From the cell containing the given text, extract its center point as (x, y) coordinate. 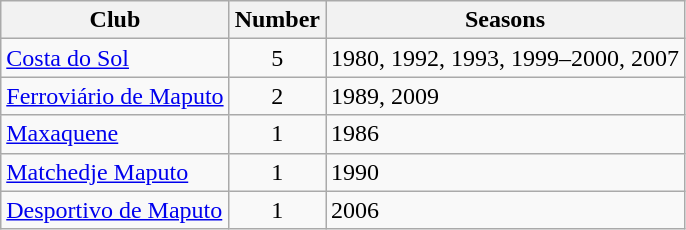
Desportivo de Maputo (115, 210)
Matchedje Maputo (115, 172)
1990 (506, 172)
2 (277, 96)
Number (277, 20)
Costa do Sol (115, 58)
Maxaquene (115, 134)
1989, 2009 (506, 96)
Club (115, 20)
Ferroviário de Maputo (115, 96)
Seasons (506, 20)
5 (277, 58)
1986 (506, 134)
1980, 1992, 1993, 1999–2000, 2007 (506, 58)
2006 (506, 210)
